Identify which cell holds the provided text, then report its [X, Y] central coordinate. 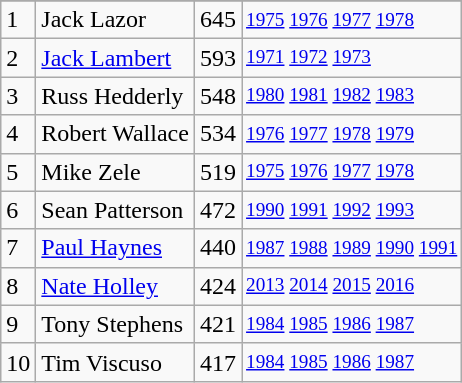
Nate Holley [116, 286]
Russ Hedderly [116, 96]
421 [218, 324]
2 [18, 58]
1971 1972 1973 [352, 58]
Tony Stephens [116, 324]
2013 2014 2015 2016 [352, 286]
10 [18, 362]
6 [18, 210]
7 [18, 248]
534 [218, 134]
9 [18, 324]
1990 1991 1992 1993 [352, 210]
Jack Lazor [116, 20]
Tim Viscuso [116, 362]
3 [18, 96]
645 [218, 20]
Sean Patterson [116, 210]
1976 1977 1978 1979 [352, 134]
1980 1981 1982 1983 [352, 96]
440 [218, 248]
593 [218, 58]
Robert Wallace [116, 134]
1 [18, 20]
472 [218, 210]
Mike Zele [116, 172]
4 [18, 134]
Paul Haynes [116, 248]
1987 1988 1989 1990 1991 [352, 248]
417 [218, 362]
8 [18, 286]
5 [18, 172]
424 [218, 286]
Jack Lambert [116, 58]
548 [218, 96]
519 [218, 172]
